Return [X, Y] of the center of cell containing provided text 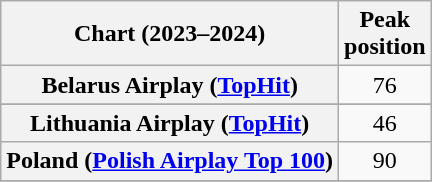
Lithuania Airplay (TopHit) [170, 123]
46 [385, 123]
Peakposition [385, 34]
90 [385, 161]
Poland (Polish Airplay Top 100) [170, 161]
Chart (2023–2024) [170, 34]
76 [385, 85]
Belarus Airplay (TopHit) [170, 85]
